Capture the cell that displays the provided text and extract its (X, Y) central coordinate. 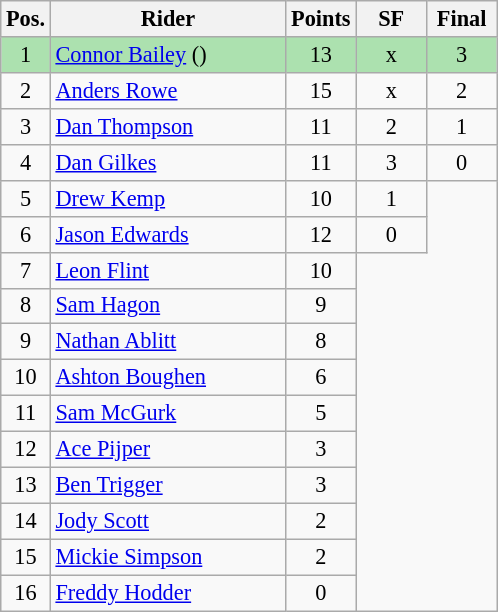
7 (26, 270)
Ace Pijper (168, 450)
Points (321, 19)
Leon Flint (168, 270)
Rider (168, 19)
Drew Kemp (168, 198)
14 (26, 521)
Anders Rowe (168, 90)
Freddy Hodder (168, 593)
Pos. (26, 19)
Mickie Simpson (168, 557)
Dan Gilkes (168, 162)
SF (391, 19)
Final (461, 19)
Connor Bailey () (168, 55)
Sam McGurk (168, 414)
Dan Thompson (168, 126)
Ashton Boughen (168, 378)
Ben Trigger (168, 485)
Sam Hagon (168, 306)
16 (26, 593)
4 (26, 162)
Jason Edwards (168, 234)
Nathan Ablitt (168, 342)
Jody Scott (168, 521)
